Locate the cell with the specified text and output its (x, y) center coordinate. 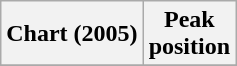
Chart (2005) (72, 34)
Peakposition (189, 34)
